Identify which cell holds the provided text, then report its (X, Y) central coordinate. 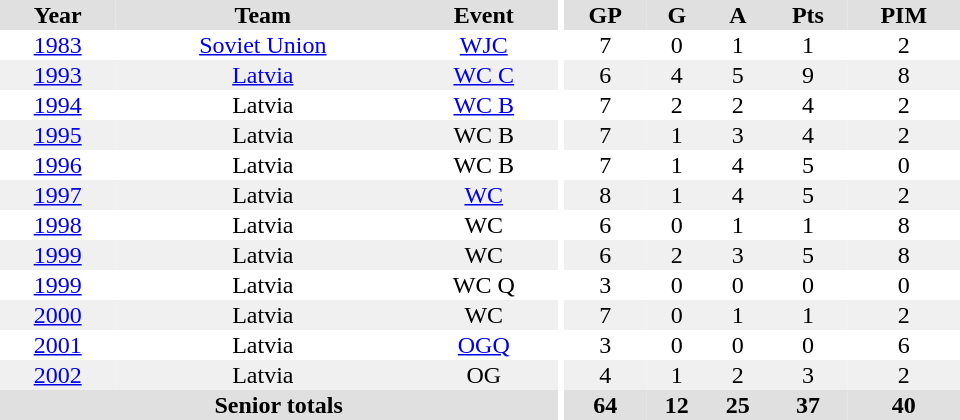
12 (676, 405)
1994 (58, 105)
Event (484, 15)
1997 (58, 195)
25 (738, 405)
G (676, 15)
GP (605, 15)
WJC (484, 45)
40 (904, 405)
Soviet Union (262, 45)
1998 (58, 225)
64 (605, 405)
A (738, 15)
1996 (58, 165)
Year (58, 15)
1983 (58, 45)
1993 (58, 75)
2001 (58, 345)
Senior totals (278, 405)
WC Q (484, 285)
2002 (58, 375)
1995 (58, 135)
OG (484, 375)
Pts (808, 15)
9 (808, 75)
WC C (484, 75)
Team (262, 15)
37 (808, 405)
OGQ (484, 345)
2000 (58, 315)
PIM (904, 15)
